Locate the cell with the specified text and output its [x, y] center coordinate. 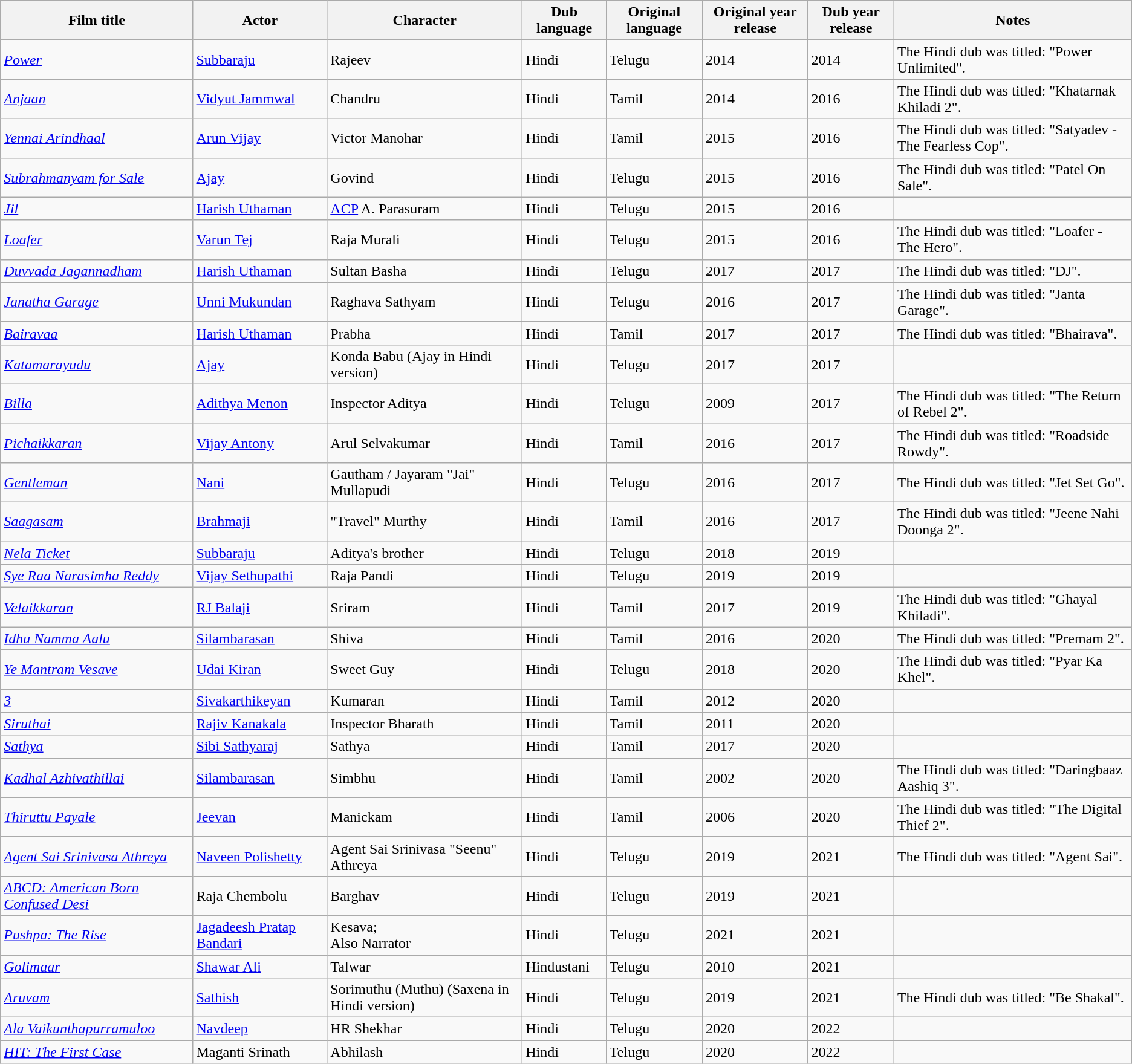
Inspector Aditya [424, 404]
The Hindi dub was titled: "DJ". [1012, 271]
Shawar Ali [260, 967]
Manickam [424, 817]
Sriram [424, 607]
"Travel" Murthy [424, 522]
Udai Kiran [260, 670]
Anjaan [97, 99]
Brahmaji [260, 522]
Maganti Srinath [260, 1052]
Nela Ticket [97, 553]
The Hindi dub was titled: "Pyar Ka Khel". [1012, 670]
Jagadeesh Pratap Bandari [260, 935]
Nani [260, 482]
Ye Mantram Vesave [97, 670]
Sibi Sathyaraj [260, 747]
2009 [755, 404]
Pichaikkaran [97, 443]
Gautham / Jayaram "Jai" Mullapudi [424, 482]
2010 [755, 967]
Arun Vijay [260, 138]
The Hindi dub was titled: "Loafer - The Hero". [1012, 239]
Sorimuthu (Muthu) (Saxena in Hindi version) [424, 997]
Jil [97, 209]
Kesava;Also Narrator [424, 935]
ACP A. Parasuram [424, 209]
The Hindi dub was titled: "The Return of Rebel 2". [1012, 404]
Vidyut Jammwal [260, 99]
Dub year release [851, 21]
Janatha Garage [97, 302]
Ala Vaikunthapurramuloo [97, 1029]
Simbhu [424, 777]
Katamarayudu [97, 364]
Pushpa: The Rise [97, 935]
Agent Sai Srinivasa "Seenu" Athreya [424, 856]
Bairavaa [97, 333]
The Hindi dub was titled: "Jeene Nahi Doonga 2". [1012, 522]
Raja Murali [424, 239]
Govind [424, 178]
Chandru [424, 99]
Raja Chembolu [260, 896]
Vijay Sethupathi [260, 576]
Shiva [424, 638]
Subrahmanyam for Sale [97, 178]
Idhu Namma Aalu [97, 638]
Adithya Menon [260, 404]
ABCD: American Born Confused Desi [97, 896]
Raja Pandi [424, 576]
2012 [755, 701]
Kadhal Azhivathillai [97, 777]
Original language [654, 21]
The Hindi dub was titled: "Power Unlimited". [1012, 59]
Raghava Sathyam [424, 302]
Unni Mukundan [260, 302]
The Hindi dub was titled: "Janta Garage". [1012, 302]
2002 [755, 777]
Aditya's brother [424, 553]
Saagasam [97, 522]
Sultan Basha [424, 271]
Sathish [260, 997]
Sweet Guy [424, 670]
Sye Raa Narasimha Reddy [97, 576]
The Hindi dub was titled: "Agent Sai". [1012, 856]
HIT: The First Case [97, 1052]
Naveen Polishetty [260, 856]
Arul Selvakumar [424, 443]
2011 [755, 724]
Rajeev [424, 59]
Dub language [565, 21]
Golimaar [97, 967]
Thiruttu Payale [97, 817]
Sivakarthikeyan [260, 701]
Siruthai [97, 724]
Inspector Bharath [424, 724]
Notes [1012, 21]
The Hindi dub was titled: "Be Shakal". [1012, 997]
Film title [97, 21]
Navdeep [260, 1029]
Loafer [97, 239]
3 [97, 701]
The Hindi dub was titled: "Bhairava". [1012, 333]
Vijay Antony [260, 443]
Character [424, 21]
The Hindi dub was titled: "Khatarnak Khiladi 2". [1012, 99]
Yennai Arindhaal [97, 138]
Konda Babu (Ajay in Hindi version) [424, 364]
Abhilash [424, 1052]
RJ Balaji [260, 607]
Duvvada Jagannadham [97, 271]
HR Shekhar [424, 1029]
Victor Manohar [424, 138]
The Hindi dub was titled: "Jet Set Go". [1012, 482]
Actor [260, 21]
Barghav [424, 896]
Talwar [424, 967]
Billa [97, 404]
The Hindi dub was titled: "Roadside Rowdy". [1012, 443]
Hindustani [565, 967]
The Hindi dub was titled: "Daringbaaz Aashiq 3". [1012, 777]
Kumaran [424, 701]
The Hindi dub was titled: "Ghayal Khiladi". [1012, 607]
Agent Sai Srinivasa Athreya [97, 856]
The Hindi dub was titled: "The Digital Thief 2". [1012, 817]
2006 [755, 817]
Varun Tej [260, 239]
The Hindi dub was titled: "Patel On Sale". [1012, 178]
The Hindi dub was titled: "Satyadev - The Fearless Cop". [1012, 138]
Original year release [755, 21]
Rajiv Kanakala [260, 724]
Prabha [424, 333]
Jeevan [260, 817]
Gentleman [97, 482]
Velaikkaran [97, 607]
The Hindi dub was titled: "Premam 2". [1012, 638]
Power [97, 59]
Aruvam [97, 997]
